Return the [x, y] coordinate for the center point of the cell that contains the specified text.  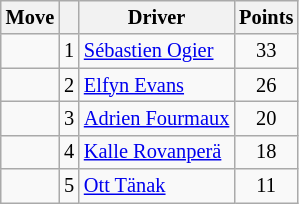
5 [69, 186]
Adrien Fourmaux [156, 118]
33 [266, 51]
Kalle Rovanperä [156, 152]
4 [69, 152]
Ott Tänak [156, 186]
Elfyn Evans [156, 85]
Move [30, 17]
3 [69, 118]
Driver [156, 17]
18 [266, 152]
Sébastien Ogier [156, 51]
26 [266, 85]
11 [266, 186]
Points [266, 17]
20 [266, 118]
1 [69, 51]
2 [69, 85]
